From the cell containing the given text, extract its center point as (X, Y) coordinate. 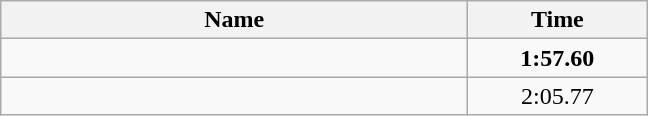
2:05.77 (558, 96)
Time (558, 20)
Name (234, 20)
1:57.60 (558, 58)
